Find where the given text appears and provide that cell's center as [X, Y] coordinate. 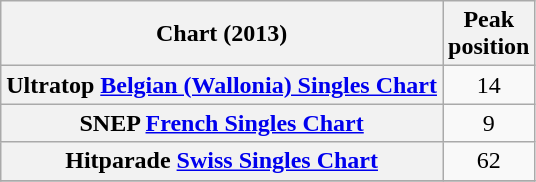
Ultratop Belgian (Wallonia) Singles Chart [222, 85]
Hitparade Swiss Singles Chart [222, 161]
Peakposition [488, 34]
62 [488, 161]
Chart (2013) [222, 34]
9 [488, 123]
14 [488, 85]
SNEP French Singles Chart [222, 123]
